Capture the cell that displays the provided text and extract its (x, y) central coordinate. 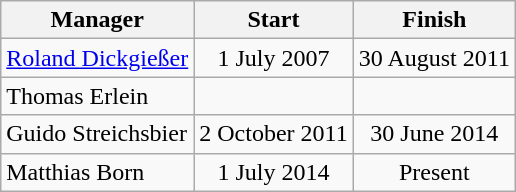
2 October 2011 (274, 134)
1 July 2007 (274, 58)
1 July 2014 (274, 172)
Roland Dickgießer (98, 58)
Present (434, 172)
Finish (434, 20)
Thomas Erlein (98, 96)
Start (274, 20)
30 August 2011 (434, 58)
30 June 2014 (434, 134)
Matthias Born (98, 172)
Guido Streichsbier (98, 134)
Manager (98, 20)
